Extract the [X, Y] coordinate from the center of the cell holding the provided text.  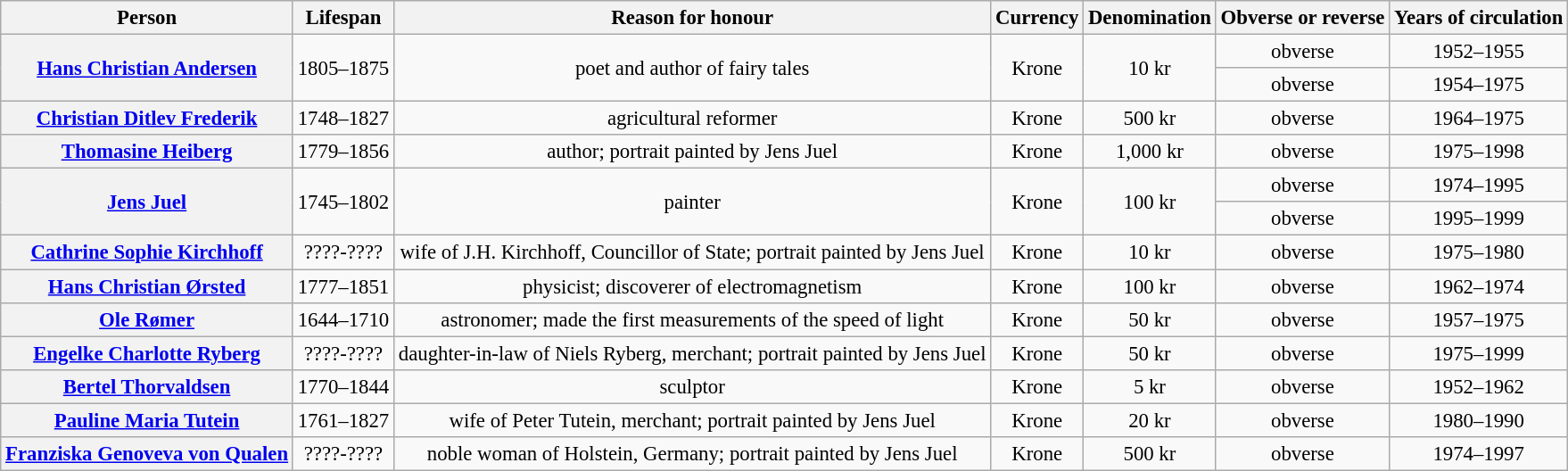
Cathrine Sophie Kirchhoff [147, 252]
Reason for honour [692, 18]
painter [692, 202]
astronomer; made the first measurements of the speed of light [692, 319]
Franziska Genoveva von Qualen [147, 454]
Ole Rømer [147, 319]
wife of Peter Tutein, merchant; portrait painted by Jens Juel [692, 420]
5 kr [1151, 386]
1779–1856 [342, 152]
20 kr [1151, 420]
1974–1997 [1479, 454]
1975–1980 [1479, 252]
Currency [1037, 18]
1748–1827 [342, 119]
Jens Juel [147, 202]
1952–1962 [1479, 386]
Years of circulation [1479, 18]
daughter-in-law of Niels Ryberg, merchant; portrait painted by Jens Juel [692, 353]
1954–1975 [1479, 85]
1761–1827 [342, 420]
1,000 kr [1151, 152]
1644–1710 [342, 319]
1805–1875 [342, 68]
Engelke Charlotte Ryberg [147, 353]
sculptor [692, 386]
wife of J.H. Kirchhoff, Councillor of State; portrait painted by Jens Juel [692, 252]
1975–1999 [1479, 353]
1745–1802 [342, 202]
1974–1995 [1479, 186]
1995–1999 [1479, 219]
Lifespan [342, 18]
1957–1975 [1479, 319]
Person [147, 18]
Denomination [1151, 18]
1777–1851 [342, 286]
poet and author of fairy tales [692, 68]
1952–1955 [1479, 52]
Thomasine Heiberg [147, 152]
agricultural reformer [692, 119]
Hans Christian Andersen [147, 68]
1962–1974 [1479, 286]
physicist; discoverer of electromagnetism [692, 286]
Hans Christian Ørsted [147, 286]
1964–1975 [1479, 119]
noble woman of Holstein, Germany; portrait painted by Jens Juel [692, 454]
Christian Ditlev Frederik [147, 119]
Bertel Thorvaldsen [147, 386]
author; portrait painted by Jens Juel [692, 152]
1770–1844 [342, 386]
1975–1998 [1479, 152]
Pauline Maria Tutein [147, 420]
1980–1990 [1479, 420]
Obverse or reverse [1302, 18]
